Return the (x, y) coordinate for the center point of the cell that contains the specified text.  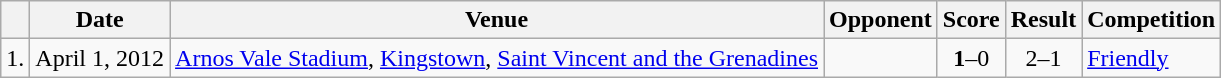
Friendly (1152, 58)
Competition (1152, 20)
2–1 (1043, 58)
Opponent (881, 20)
Venue (497, 20)
1–0 (971, 58)
Result (1043, 20)
1. (16, 58)
Score (971, 20)
Date (100, 20)
April 1, 2012 (100, 58)
Arnos Vale Stadium, Kingstown, Saint Vincent and the Grenadines (497, 58)
